Search for the cell housing the specified text and yield its (x, y) center coordinate. 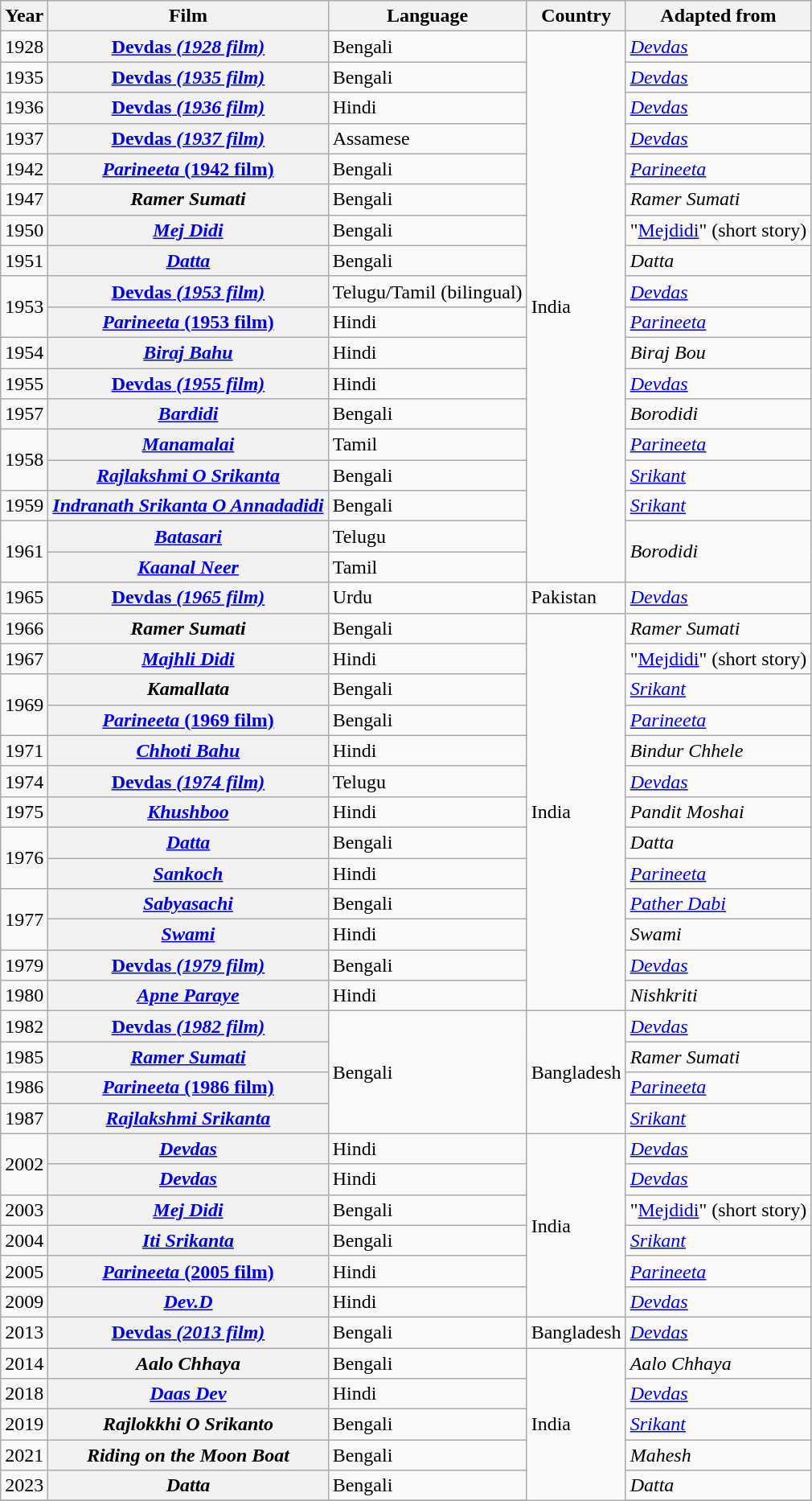
1951 (24, 261)
Devdas (1937 film) (188, 138)
Pather Dabi (719, 904)
1958 (24, 460)
1954 (24, 352)
1961 (24, 552)
Assamese (428, 138)
1974 (24, 781)
Adapted from (719, 16)
Devdas (1936 film) (188, 108)
Pandit Moshai (719, 812)
Devdas (1965 film) (188, 598)
2013 (24, 1332)
2018 (24, 1394)
1959 (24, 506)
Manamalai (188, 445)
1987 (24, 1118)
Majhli Didi (188, 659)
1980 (24, 996)
Rajlokkhi O Srikanto (188, 1425)
Rajlakshmi Srikanta (188, 1118)
Dev.D (188, 1302)
2002 (24, 1164)
1928 (24, 47)
1935 (24, 77)
2005 (24, 1271)
1977 (24, 919)
Khushboo (188, 812)
Apne Paraye (188, 996)
Devdas (1955 film) (188, 384)
1957 (24, 414)
Parineeta (1969 film) (188, 720)
2003 (24, 1210)
1947 (24, 199)
2023 (24, 1486)
Parineeta (2005 film) (188, 1271)
Country (576, 16)
Iti Srikanta (188, 1240)
1955 (24, 384)
Biraj Bou (719, 352)
Rajlakshmi O Srikanta (188, 475)
2004 (24, 1240)
2014 (24, 1363)
Urdu (428, 598)
Daas Dev (188, 1394)
1975 (24, 812)
Devdas (1974 film) (188, 781)
Devdas (2013 film) (188, 1332)
Devdas (1953 film) (188, 291)
Language (428, 16)
Pakistan (576, 598)
Chhoti Bahu (188, 750)
Year (24, 16)
Biraj Bahu (188, 352)
1986 (24, 1088)
1976 (24, 857)
Parineeta (1942 film) (188, 169)
1966 (24, 628)
1985 (24, 1057)
Devdas (1928 film) (188, 47)
1937 (24, 138)
1979 (24, 965)
1942 (24, 169)
1953 (24, 306)
1965 (24, 598)
Film (188, 16)
Sabyasachi (188, 904)
Riding on the Moon Boat (188, 1455)
Parineeta (1986 film) (188, 1088)
Bindur Chhele (719, 750)
Indranath Srikanta O Annadadidi (188, 506)
1969 (24, 705)
Kamallata (188, 689)
Batasari (188, 537)
2009 (24, 1302)
Bardidi (188, 414)
Mahesh (719, 1455)
1936 (24, 108)
Telugu/Tamil (bilingual) (428, 291)
Nishkriti (719, 996)
1971 (24, 750)
Devdas (1935 film) (188, 77)
Kaanal Neer (188, 567)
1967 (24, 659)
1950 (24, 230)
2021 (24, 1455)
1982 (24, 1026)
Devdas (1979 film) (188, 965)
Parineeta (1953 film) (188, 322)
Sankoch (188, 873)
2019 (24, 1425)
Devdas (1982 film) (188, 1026)
